For the text-containing cell, return its midpoint in [x, y] coordinate format. 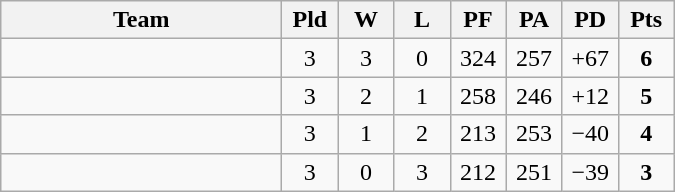
PA [534, 20]
6 [646, 58]
213 [478, 134]
5 [646, 96]
246 [534, 96]
324 [478, 58]
251 [534, 172]
4 [646, 134]
−40 [590, 134]
−39 [590, 172]
+12 [590, 96]
Pts [646, 20]
258 [478, 96]
W [366, 20]
PF [478, 20]
257 [534, 58]
PD [590, 20]
L [422, 20]
253 [534, 134]
+67 [590, 58]
Team [142, 20]
212 [478, 172]
Pld [310, 20]
